Provide the [X, Y] coordinate of the cell's center where the given text is located.  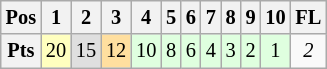
Pts [21, 51]
Pos [21, 17]
12 [116, 51]
15 [86, 51]
5 [171, 17]
20 [56, 51]
7 [211, 17]
9 [251, 17]
FL [308, 17]
